Scan for the cell matching the given text and deliver its [x, y] coordinate at center. 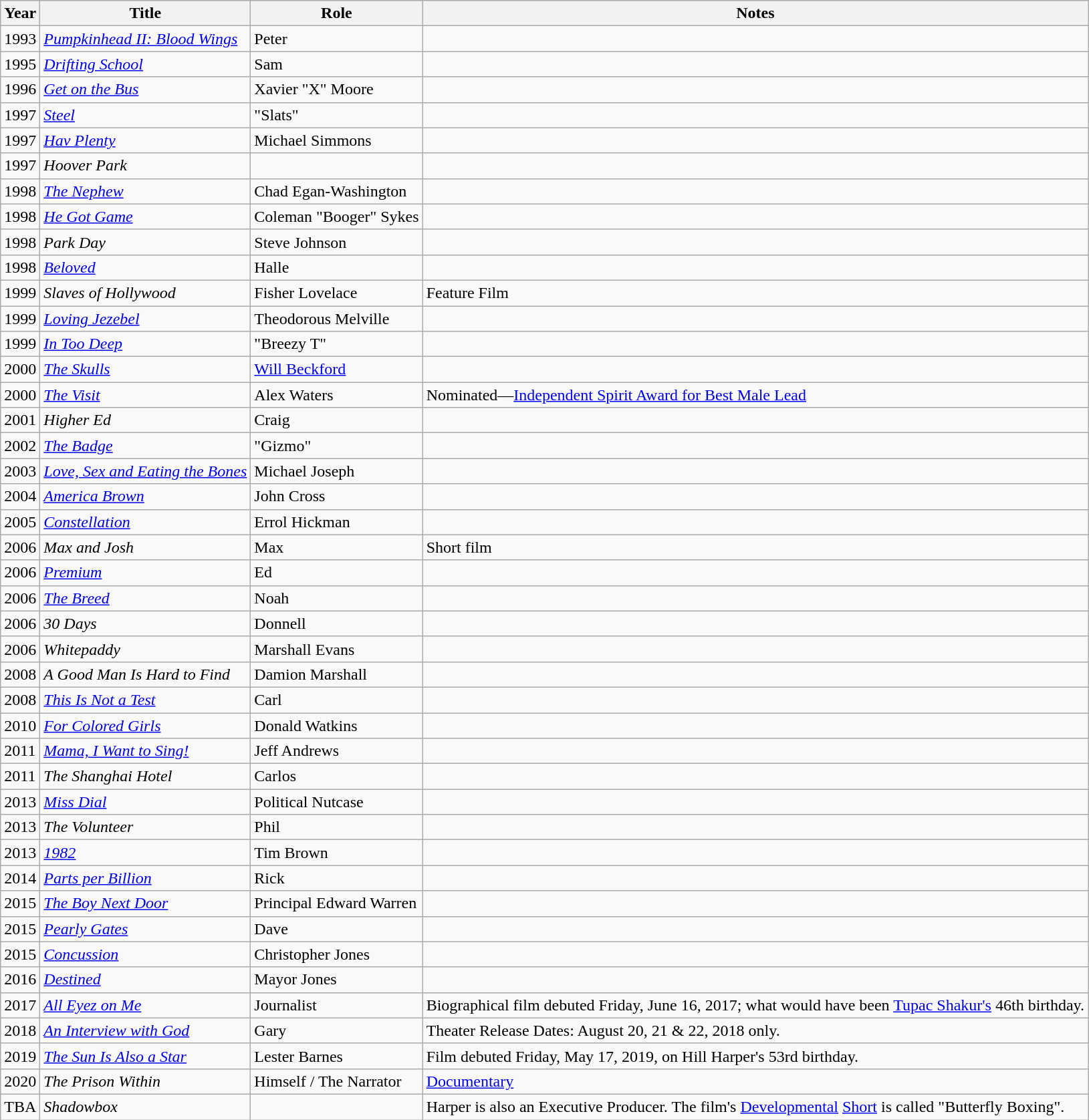
Film debuted Friday, May 17, 2019, on Hill Harper's 53rd birthday. [755, 1056]
2010 [20, 725]
2016 [20, 980]
2005 [20, 522]
Michael Simmons [337, 140]
Craig [337, 420]
Max [337, 547]
A Good Man Is Hard to Find [146, 674]
The Sun Is Also a Star [146, 1056]
2017 [20, 1005]
Beloved [146, 267]
Harper is also an Executive Producer. The film's Developmental Short is called "Butterfly Boxing". [755, 1107]
This Is Not a Test [146, 700]
Donald Watkins [337, 725]
Year [20, 13]
Noah [337, 598]
Loving Jezebel [146, 319]
Damion Marshall [337, 674]
Dave [337, 929]
Biographical film debuted Friday, June 16, 2017; what would have been Tupac Shakur's 46th birthday. [755, 1005]
Principal Edward Warren [337, 903]
Carlos [337, 777]
Michael Joseph [337, 471]
Mama, I Want to Sing! [146, 751]
Coleman "Booger" Sykes [337, 217]
Steve Johnson [337, 242]
Lester Barnes [337, 1056]
Peter [337, 39]
1995 [20, 64]
2004 [20, 497]
Halle [337, 267]
All Eyez on Me [146, 1005]
Short film [755, 547]
Love, Sex and Eating the Bones [146, 471]
Marshall Evans [337, 649]
2020 [20, 1081]
Journalist [337, 1005]
Premium [146, 573]
Chad Egan-Washington [337, 191]
Fisher Lovelace [337, 293]
He Got Game [146, 217]
An Interview with God [146, 1030]
Xavier "X" Moore [337, 90]
Constellation [146, 522]
Theater Release Dates: August 20, 21 & 22, 2018 only. [755, 1030]
Max and Josh [146, 547]
"Breezy T" [337, 344]
Gary [337, 1030]
Hav Plenty [146, 140]
30 Days [146, 623]
2003 [20, 471]
Ed [337, 573]
Title [146, 13]
Drifting School [146, 64]
"Gizmo" [337, 446]
Himself / The Narrator [337, 1081]
The Boy Next Door [146, 903]
1996 [20, 90]
Sam [337, 64]
Phil [337, 827]
Errol Hickman [337, 522]
Shadowbox [146, 1107]
Park Day [146, 242]
Mayor Jones [337, 980]
1993 [20, 39]
Whitepaddy [146, 649]
2001 [20, 420]
Nominated—Independent Spirit Award for Best Male Lead [755, 395]
America Brown [146, 497]
1982 [146, 853]
2014 [20, 878]
The Breed [146, 598]
For Colored Girls [146, 725]
The Badge [146, 446]
Christopher Jones [337, 954]
2019 [20, 1056]
Hoover Park [146, 166]
The Prison Within [146, 1081]
Steel [146, 115]
Tim Brown [337, 853]
Pearly Gates [146, 929]
Parts per Billion [146, 878]
The Volunteer [146, 827]
Feature Film [755, 293]
Notes [755, 13]
Alex Waters [337, 395]
Documentary [755, 1081]
In Too Deep [146, 344]
Miss Dial [146, 802]
The Nephew [146, 191]
Role [337, 13]
Donnell [337, 623]
Get on the Bus [146, 90]
Higher Ed [146, 420]
Will Beckford [337, 370]
Destined [146, 980]
Slaves of Hollywood [146, 293]
"Slats" [337, 115]
Jeff Andrews [337, 751]
Rick [337, 878]
Carl [337, 700]
Pumpkinhead II: Blood Wings [146, 39]
2018 [20, 1030]
The Visit [146, 395]
TBA [20, 1107]
John Cross [337, 497]
2002 [20, 446]
Concussion [146, 954]
Theodorous Melville [337, 319]
Political Nutcase [337, 802]
The Shanghai Hotel [146, 777]
The Skulls [146, 370]
